Output the [x, y] coordinate of the center of the cell containing the given text.  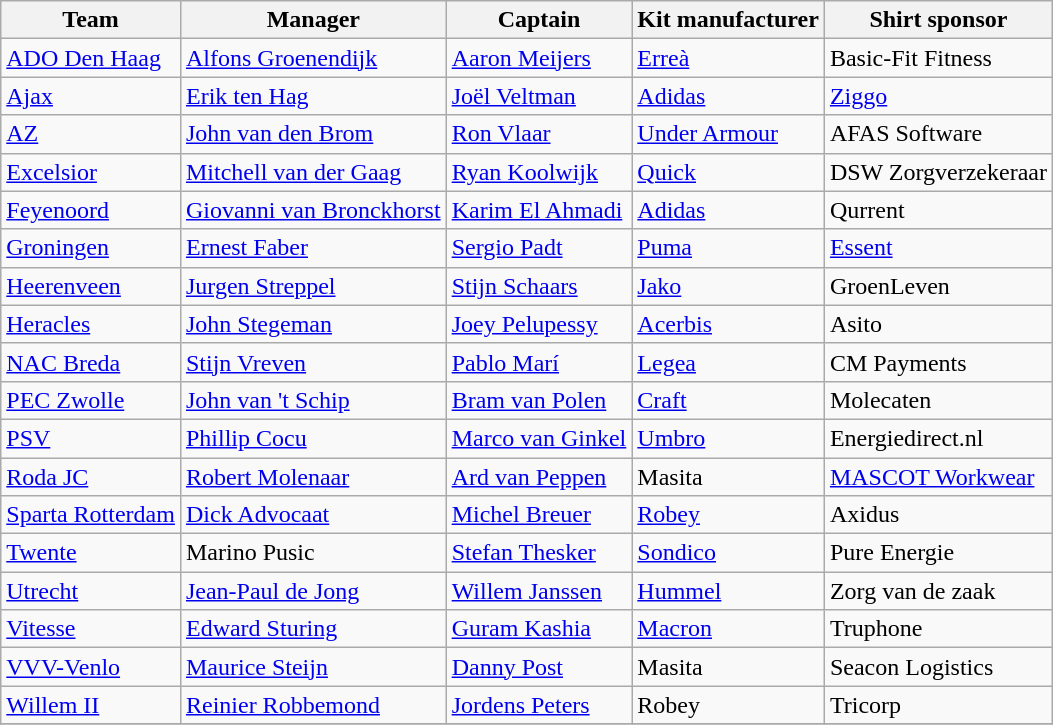
Ernest Faber [313, 248]
Legea [728, 362]
GroenLeven [938, 286]
Joey Pelupessy [539, 324]
Aaron Meijers [539, 58]
Twente [91, 553]
Macron [728, 629]
Stijn Vreven [313, 362]
Manager [313, 20]
Edward Sturing [313, 629]
Kit manufacturer [728, 20]
Energiedirect.nl [938, 438]
Acerbis [728, 324]
Utrecht [91, 591]
AFAS Software [938, 134]
PEC Zwolle [91, 400]
Truphone [938, 629]
ADO Den Haag [91, 58]
CM Payments [938, 362]
Karim El Ahmadi [539, 210]
Team [91, 20]
PSV [91, 438]
John van 't Schip [313, 400]
Michel Breuer [539, 515]
Reinier Robbemond [313, 705]
Quick [728, 172]
Guram Kashia [539, 629]
Feyenoord [91, 210]
Sondico [728, 553]
MASCOT Workwear [938, 477]
NAC Breda [91, 362]
Asito [938, 324]
Joël Veltman [539, 96]
Tricorp [938, 705]
John van den Brom [313, 134]
Zorg van de zaak [938, 591]
Hummel [728, 591]
Ron Vlaar [539, 134]
John Stegeman [313, 324]
Maurice Steijn [313, 667]
Stefan Thesker [539, 553]
Ard van Peppen [539, 477]
Excelsior [91, 172]
Marco van Ginkel [539, 438]
Jurgen Streppel [313, 286]
Qurrent [938, 210]
DSW Zorgverzekeraar [938, 172]
Jako [728, 286]
Ryan Koolwijk [539, 172]
Essent [938, 248]
Heerenveen [91, 286]
Captain [539, 20]
Ziggo [938, 96]
Erreà [728, 58]
Molecaten [938, 400]
Roda JC [91, 477]
Willem Janssen [539, 591]
Umbro [728, 438]
Vitesse [91, 629]
AZ [91, 134]
Pure Energie [938, 553]
Pablo Marí [539, 362]
Groningen [91, 248]
Willem II [91, 705]
Robert Molenaar [313, 477]
Sparta Rotterdam [91, 515]
Jean-Paul de Jong [313, 591]
Axidus [938, 515]
Giovanni van Bronckhorst [313, 210]
Heracles [91, 324]
Stijn Schaars [539, 286]
Craft [728, 400]
Erik ten Hag [313, 96]
Sergio Padt [539, 248]
VVV-Venlo [91, 667]
Ajax [91, 96]
Phillip Cocu [313, 438]
Basic-Fit Fitness [938, 58]
Jordens Peters [539, 705]
Bram van Polen [539, 400]
Dick Advocaat [313, 515]
Danny Post [539, 667]
Under Armour [728, 134]
Alfons Groenendijk [313, 58]
Puma [728, 248]
Seacon Logistics [938, 667]
Marino Pusic [313, 553]
Mitchell van der Gaag [313, 172]
Shirt sponsor [938, 20]
